Extract the (X, Y) coordinate from the center of the cell holding the provided text.  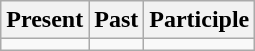
Past (116, 20)
Participle (200, 20)
Present (45, 20)
